From the cell containing the given text, extract its center point as (X, Y) coordinate. 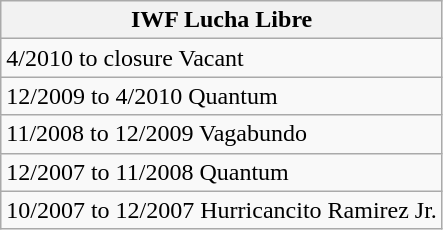
11/2008 to 12/2009 Vagabundo (222, 134)
12/2007 to 11/2008 Quantum (222, 172)
4/2010 to closure Vacant (222, 58)
12/2009 to 4/2010 Quantum (222, 96)
10/2007 to 12/2007 Hurricancito Ramirez Jr. (222, 210)
IWF Lucha Libre (222, 20)
